Search for the cell housing the specified text and yield its [x, y] center coordinate. 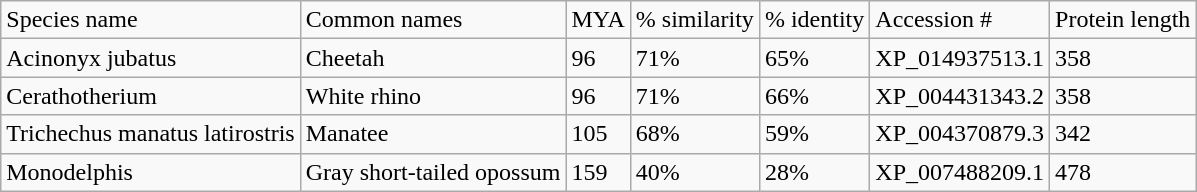
Cheetah [433, 58]
Manatee [433, 134]
Common names [433, 20]
Monodelphis [150, 172]
XP_014937513.1 [960, 58]
XP_004370879.3 [960, 134]
White rhino [433, 96]
478 [1123, 172]
66% [814, 96]
Species name [150, 20]
105 [598, 134]
342 [1123, 134]
Accession # [960, 20]
68% [694, 134]
% similarity [694, 20]
Trichechus manatus latirostris [150, 134]
59% [814, 134]
Gray short-tailed opossum [433, 172]
Protein length [1123, 20]
65% [814, 58]
28% [814, 172]
XP_004431343.2 [960, 96]
159 [598, 172]
40% [694, 172]
Cerathotherium [150, 96]
MYA [598, 20]
% identity [814, 20]
Acinonyx jubatus [150, 58]
XP_007488209.1 [960, 172]
